Determine the [X, Y] coordinate at the center of the cell enclosing the given text.  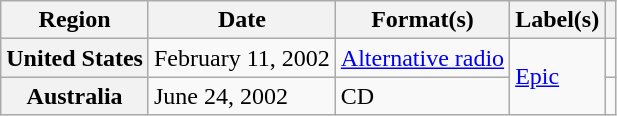
Format(s) [422, 20]
Alternative radio [422, 58]
Region [75, 20]
CD [422, 96]
Australia [75, 96]
United States [75, 58]
June 24, 2002 [242, 96]
Epic [558, 77]
February 11, 2002 [242, 58]
Date [242, 20]
Label(s) [558, 20]
